Return (X, Y) of the center of cell containing provided text 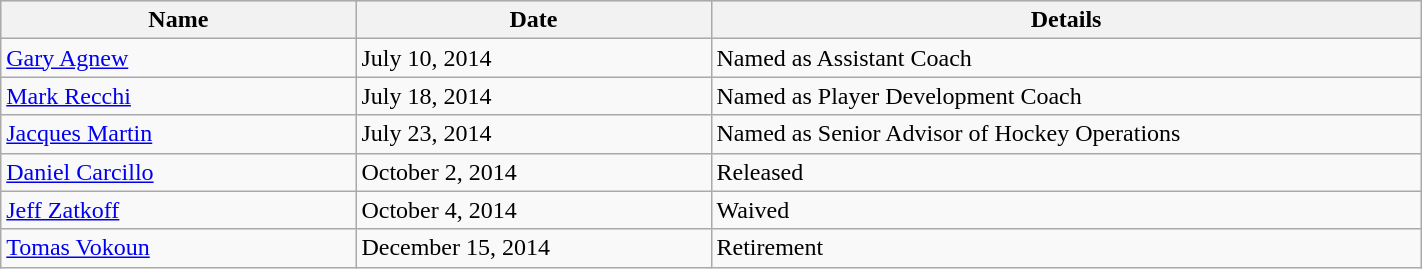
July 10, 2014 (534, 58)
October 4, 2014 (534, 210)
Waived (1066, 210)
July 23, 2014 (534, 134)
Details (1066, 20)
Named as Senior Advisor of Hockey Operations (1066, 134)
Tomas Vokoun (178, 248)
Retirement (1066, 248)
Named as Assistant Coach (1066, 58)
Released (1066, 172)
Jeff Zatkoff (178, 210)
Date (534, 20)
Name (178, 20)
Gary Agnew (178, 58)
October 2, 2014 (534, 172)
Mark Recchi (178, 96)
Daniel Carcillo (178, 172)
Jacques Martin (178, 134)
July 18, 2014 (534, 96)
December 15, 2014 (534, 248)
Named as Player Development Coach (1066, 96)
